Pinpoint the cell where the given text exists, returning its (X, Y) midpoint coordinate. 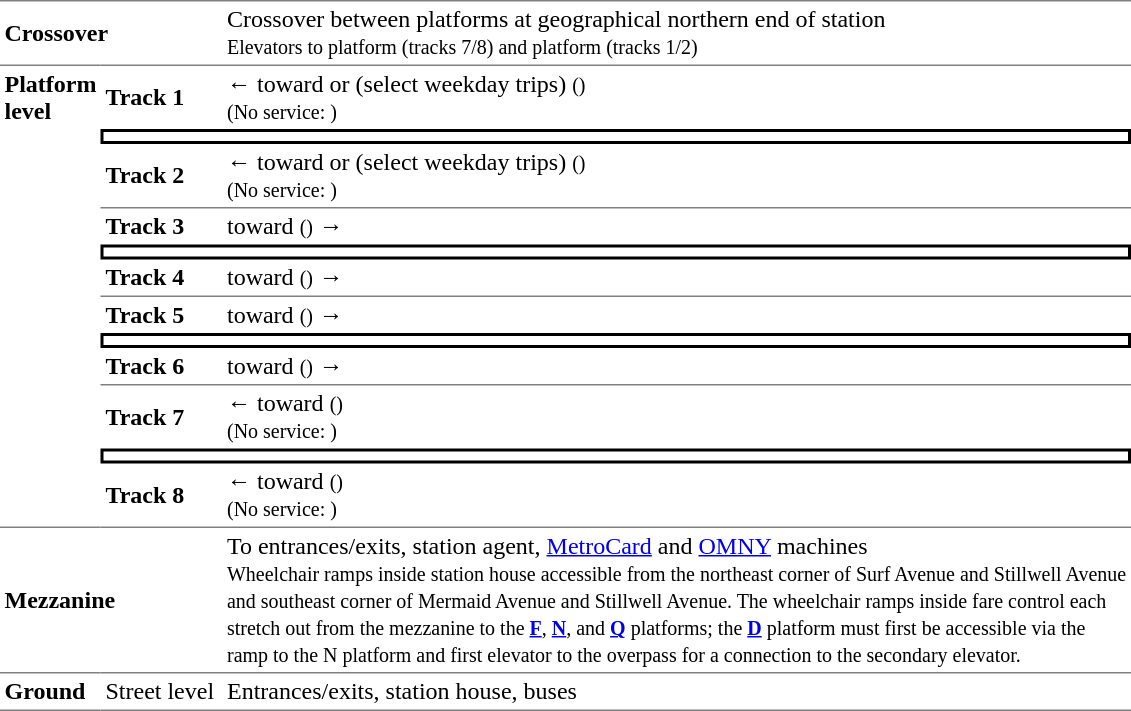
Crossover (111, 32)
Track 6 (162, 367)
Track 8 (162, 496)
Crossover between platforms at geographical northern end of station Elevators to platform (tracks 7/8) and platform (tracks 1/2) (676, 32)
Track 4 (162, 279)
Platformlevel (50, 296)
Track 3 (162, 226)
Street level (162, 692)
Track 1 (162, 96)
Mezzanine (111, 600)
Track 5 (162, 315)
Track 2 (162, 176)
Track 7 (162, 418)
Ground (50, 692)
Entrances/exits, station house, buses (676, 692)
